Detect which cell encompasses the target text, then output its [x, y] center coordinate. 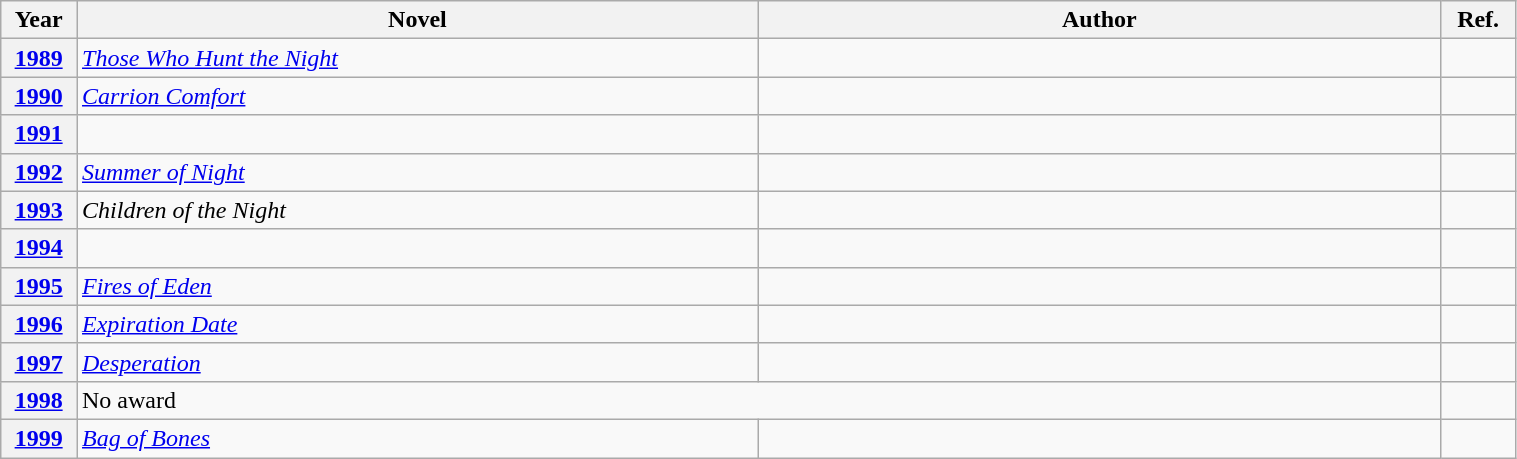
Desperation [417, 362]
1990 [39, 96]
No award [758, 400]
1991 [39, 134]
Expiration Date [417, 324]
1996 [39, 324]
1998 [39, 400]
Ref. [1478, 20]
Children of the Night [417, 210]
1994 [39, 248]
1999 [39, 438]
Summer of Night [417, 172]
1995 [39, 286]
Novel [417, 20]
Year [39, 20]
1989 [39, 58]
Those Who Hunt the Night [417, 58]
Bag of Bones [417, 438]
Author [1099, 20]
1993 [39, 210]
Carrion Comfort [417, 96]
Fires of Eden [417, 286]
1992 [39, 172]
1997 [39, 362]
